Return (X, Y) of the center of cell containing provided text 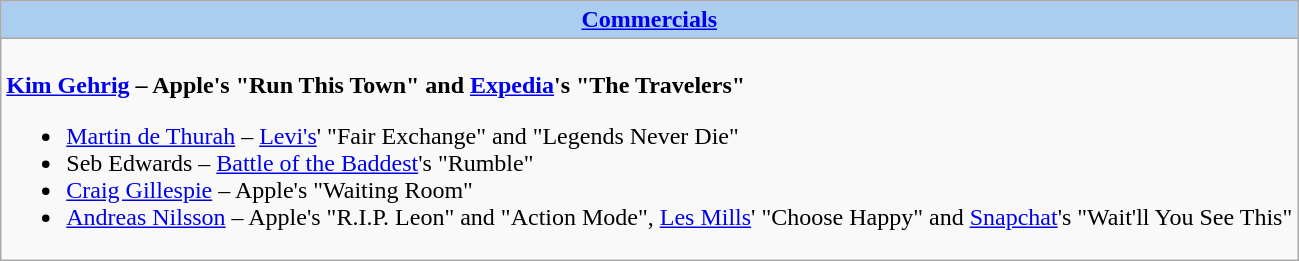
Commercials (650, 20)
